Provide the [x, y] coordinate of the cell's center where the given text is located.  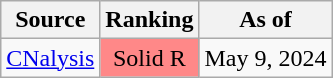
Solid R [150, 58]
As of [266, 20]
Ranking [150, 20]
May 9, 2024 [266, 58]
Source [50, 20]
CNalysis [50, 58]
